For the text-containing cell, return its midpoint in (X, Y) coordinate format. 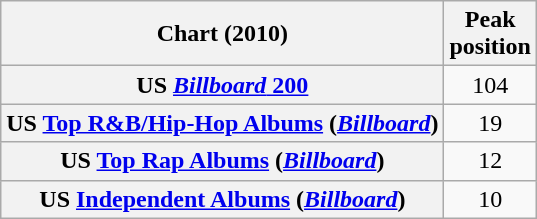
US Independent Albums (Billboard) (222, 199)
12 (490, 161)
US Top Rap Albums (Billboard) (222, 161)
10 (490, 199)
104 (490, 85)
19 (490, 123)
Chart (2010) (222, 34)
US Top R&B/Hip-Hop Albums (Billboard) (222, 123)
Peakposition (490, 34)
US Billboard 200 (222, 85)
